Detect which cell encompasses the target text, then output its [x, y] center coordinate. 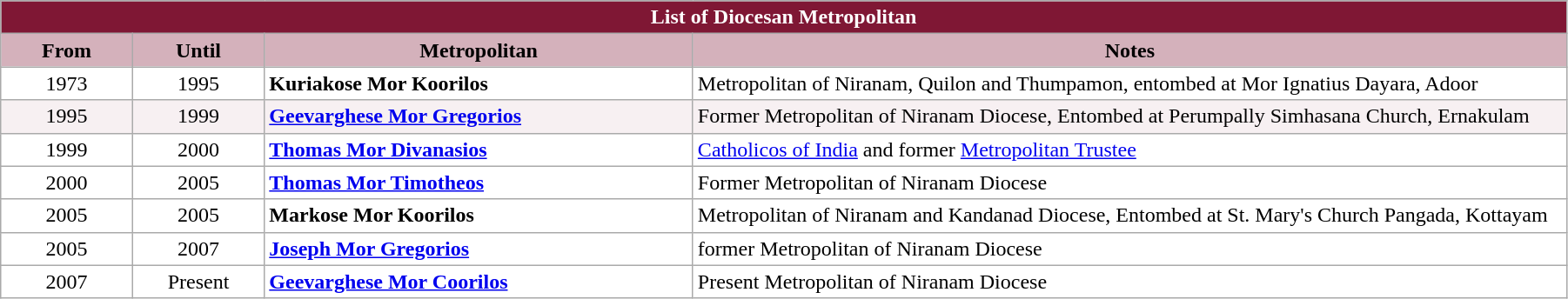
Present [198, 282]
Joseph Mor Gregorios [479, 249]
Notes [1129, 50]
Former Metropolitan of Niranam Diocese, Entombed at Perumpally Simhasana Church, Ernakulam [1129, 116]
List of Diocesan Metropolitan [784, 17]
former Metropolitan of Niranam Diocese [1129, 249]
Metropolitan of Niranam and Kandanad Diocese, Entombed at St. Mary's Church Pangada, Kottayam [1129, 216]
Kuriakose Mor Koorilos [479, 83]
Present Metropolitan of Niranam Diocese [1129, 282]
Markose Mor Koorilos [479, 216]
Geevarghese Mor Gregorios [479, 116]
Former Metropolitan of Niranam Diocese [1129, 183]
Metropolitan of Niranam, Quilon and Thumpamon, entombed at Mor Ignatius Dayara, Adoor [1129, 83]
Thomas Mor Timotheos [479, 183]
Geevarghese Mor Coorilos [479, 282]
Metropolitan [479, 50]
Thomas Mor Divanasios [479, 149]
Until [198, 50]
1973 [67, 83]
From [67, 50]
Catholicos of India and former Metropolitan Trustee [1129, 149]
